From the cell containing the given text, extract its center point as (x, y) coordinate. 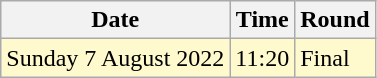
Time (262, 20)
11:20 (262, 58)
Sunday 7 August 2022 (116, 58)
Round (335, 20)
Final (335, 58)
Date (116, 20)
